Extract the (x, y) coordinate from the center of the cell holding the provided text.  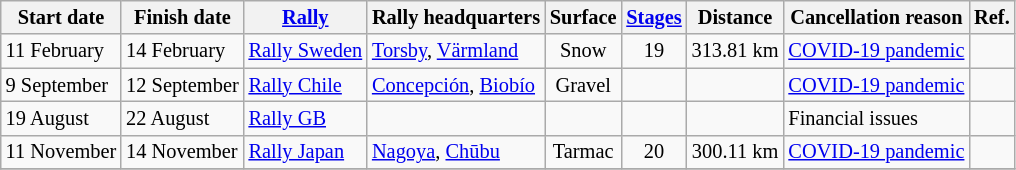
14 February (182, 51)
9 September (61, 85)
11 February (61, 51)
Concepción, Biobío (456, 85)
Start date (61, 17)
22 August (182, 118)
Distance (736, 17)
Torsby, Värmland (456, 51)
14 November (182, 152)
Snow (583, 51)
300.11 km (736, 152)
313.81 km (736, 51)
Ref. (992, 17)
Nagoya, Chūbu (456, 152)
11 November (61, 152)
Rally Sweden (306, 51)
12 September (182, 85)
Financial issues (876, 118)
Cancellation reason (876, 17)
Rally (306, 17)
19 (654, 51)
19 August (61, 118)
20 (654, 152)
Rally GB (306, 118)
Finish date (182, 17)
Gravel (583, 85)
Rally headquarters (456, 17)
Tarmac (583, 152)
Stages (654, 17)
Surface (583, 17)
Rally Japan (306, 152)
Rally Chile (306, 85)
